Provide the (x, y) coordinate of the cell's center where the given text is located.  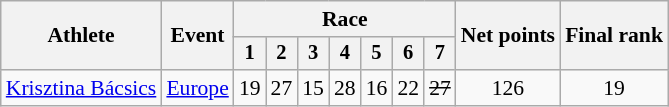
7 (440, 54)
16 (377, 88)
15 (313, 88)
2 (282, 54)
3 (313, 54)
Net points (508, 36)
Final rank (614, 36)
4 (345, 54)
5 (377, 54)
Event (197, 36)
28 (345, 88)
Race (345, 19)
22 (408, 88)
126 (508, 88)
1 (250, 54)
6 (408, 54)
Europe (197, 88)
Athlete (82, 36)
Krisztina Bácsics (82, 88)
